Provide the [x, y] coordinate of the cell's center where the given text is located.  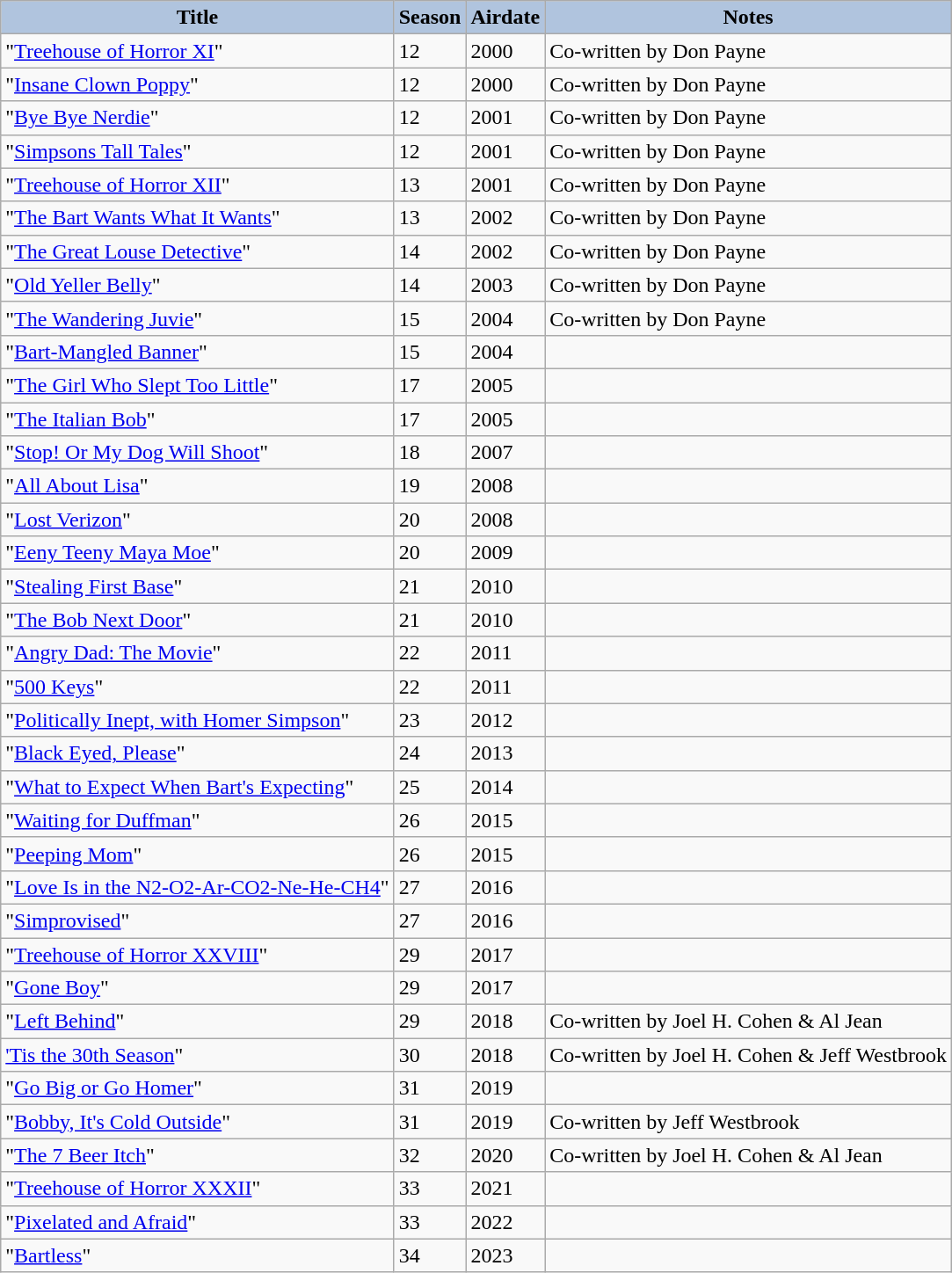
Airdate [505, 18]
"Lost Verizon" [197, 520]
"Gone Boy" [197, 988]
"Black Eyed, Please" [197, 753]
"Bart-Mangled Banner" [197, 352]
25 [430, 787]
2013 [505, 753]
"Pixelated and Afraid" [197, 1222]
"Old Yeller Belly" [197, 285]
"The Bart Wants What It Wants" [197, 218]
"Waiting for Duffman" [197, 820]
"Treehouse of Horror XI" [197, 51]
"Stop! Or My Dog Will Shoot" [197, 453]
2012 [505, 720]
2007 [505, 453]
24 [430, 753]
Title [197, 18]
"Politically Inept, with Homer Simpson" [197, 720]
2020 [505, 1155]
"Simpsons Tall Tales" [197, 151]
"Peeping Mom" [197, 854]
Co-written by Jeff Westbrook [749, 1122]
"The Wandering Juvie" [197, 318]
23 [430, 720]
"Treehouse of Horror XXVIII" [197, 954]
"What to Expect When Bart's Expecting" [197, 787]
"Treehouse of Horror XII" [197, 185]
"Insane Clown Poppy" [197, 84]
Notes [749, 18]
"Bobby, It's Cold Outside" [197, 1122]
Co-written by Joel H. Cohen & Jeff Westbrook [749, 1055]
34 [430, 1255]
"Go Big or Go Homer" [197, 1088]
2022 [505, 1222]
19 [430, 486]
"Left Behind" [197, 1022]
"Treehouse of Horror XXXII" [197, 1189]
"Bye Bye Nerdie" [197, 118]
"The Italian Bob" [197, 419]
"The Bob Next Door" [197, 620]
"The Great Louse Detective" [197, 251]
2014 [505, 787]
"The 7 Beer Itch" [197, 1155]
"Bartless" [197, 1255]
"Love Is in the N2-O2-Ar-CO2-Ne-He-CH4" [197, 887]
"All About Lisa" [197, 486]
30 [430, 1055]
2021 [505, 1189]
"The Girl Who Slept Too Little" [197, 385]
32 [430, 1155]
"Simprovised" [197, 920]
2023 [505, 1255]
"Angry Dad: The Movie" [197, 653]
18 [430, 453]
"Stealing First Base" [197, 586]
2009 [505, 553]
"500 Keys" [197, 687]
'Tis the 30th Season" [197, 1055]
2003 [505, 285]
"Eeny Teeny Maya Moe" [197, 553]
Season [430, 18]
